Scan for the cell matching the given text and deliver its [x, y] coordinate at center. 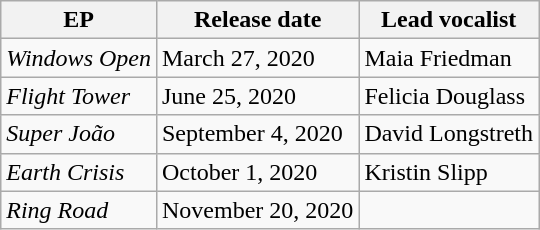
October 1, 2020 [257, 172]
Flight Tower [79, 96]
Earth Crisis [79, 172]
EP [79, 20]
Felicia Douglass [449, 96]
September 4, 2020 [257, 134]
David Longstreth [449, 134]
Windows Open [79, 58]
November 20, 2020 [257, 210]
Lead vocalist [449, 20]
June 25, 2020 [257, 96]
Release date [257, 20]
Ring Road [79, 210]
Kristin Slipp [449, 172]
March 27, 2020 [257, 58]
Super João [79, 134]
Maia Friedman [449, 58]
